Provide the (X, Y) coordinate of the cell's center where the given text is located.  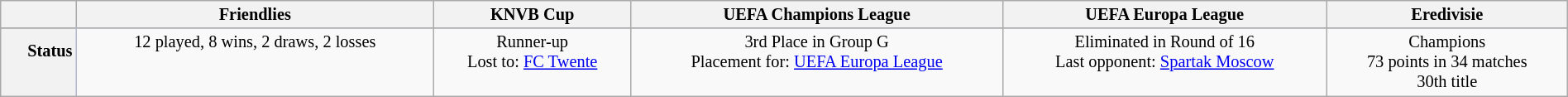
KNVB Cup (533, 14)
UEFA Europa League (1164, 14)
Eredivisie (1447, 14)
12 played, 8 wins, 2 draws, 2 losses (255, 62)
3rd Place in Group GPlacement for: UEFA Europa League (817, 62)
Runner-upLost to: FC Twente (533, 62)
Eliminated in Round of 16Last opponent: Spartak Moscow (1164, 62)
Friendlies (255, 14)
UEFA Champions League (817, 14)
Champions73 points in 34 matches30th title (1447, 62)
Status (39, 62)
